Scan for the cell matching the given text and deliver its (x, y) coordinate at center. 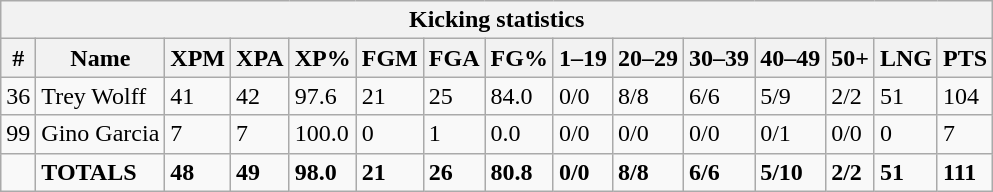
0/1 (790, 134)
26 (454, 172)
100.0 (322, 134)
98.0 (322, 172)
0.0 (519, 134)
FG% (519, 58)
XPM (198, 58)
84.0 (519, 96)
40–49 (790, 58)
49 (260, 172)
42 (260, 96)
5/9 (790, 96)
25 (454, 96)
48 (198, 172)
111 (964, 172)
1–19 (582, 58)
1 (454, 134)
36 (18, 96)
FGM (390, 58)
5/10 (790, 172)
Gino Garcia (100, 134)
TOTALS (100, 172)
104 (964, 96)
# (18, 58)
FGA (454, 58)
XP% (322, 58)
97.6 (322, 96)
99 (18, 134)
30–39 (720, 58)
80.8 (519, 172)
20–29 (648, 58)
Kicking statistics (497, 20)
Trey Wolff (100, 96)
41 (198, 96)
XPA (260, 58)
Name (100, 58)
50+ (850, 58)
LNG (906, 58)
PTS (964, 58)
